Locate the cell with the specified text and output its [x, y] center coordinate. 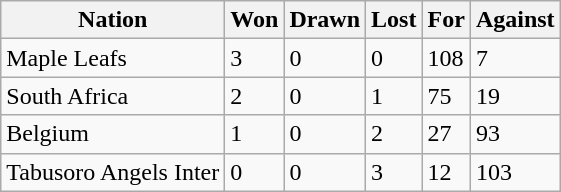
For [446, 20]
Against [515, 20]
7 [515, 58]
South Africa [113, 96]
103 [515, 172]
27 [446, 134]
19 [515, 96]
Drawn [325, 20]
Tabusoro Angels Inter [113, 172]
108 [446, 58]
Belgium [113, 134]
12 [446, 172]
93 [515, 134]
Lost [394, 20]
75 [446, 96]
Won [254, 20]
Nation [113, 20]
Maple Leafs [113, 58]
